For the text-containing cell, return its midpoint in [X, Y] coordinate format. 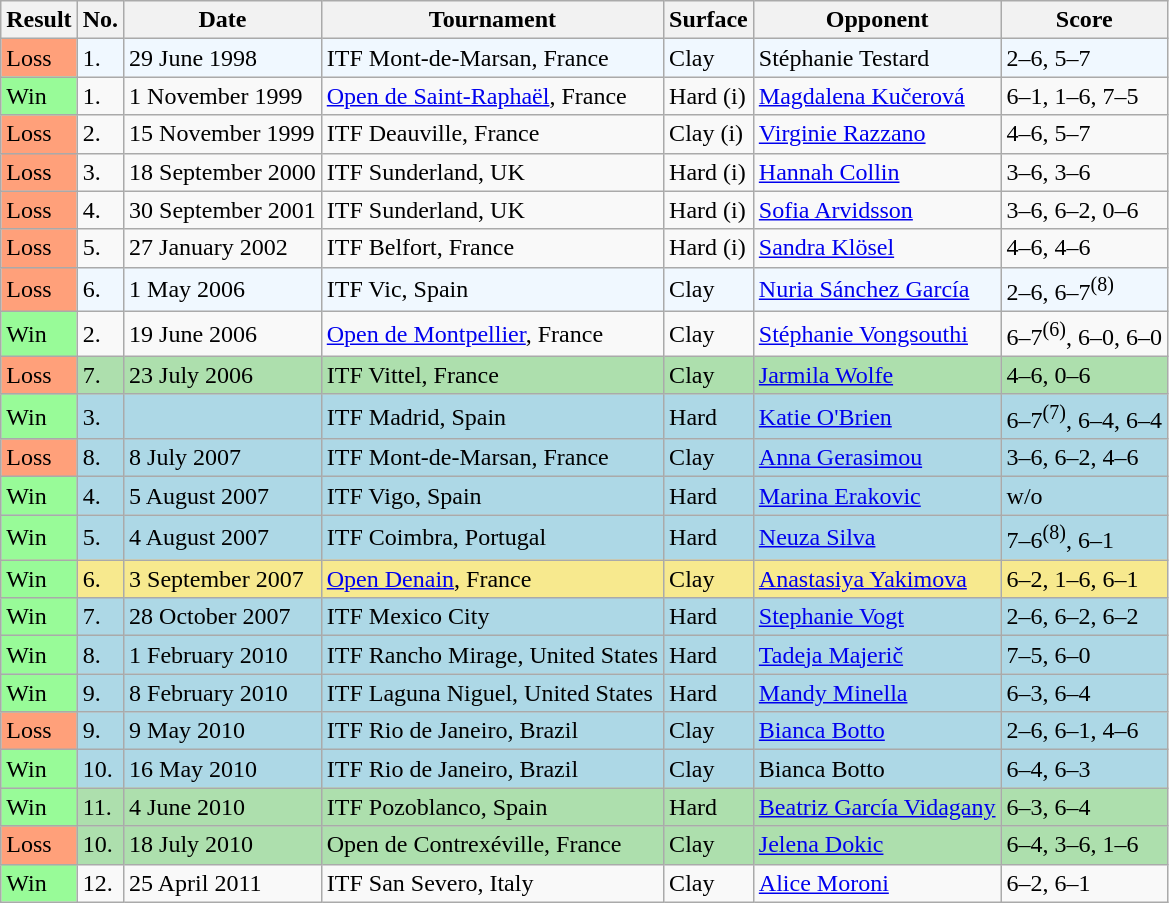
Score [1084, 20]
4–6, 4–6 [1084, 248]
ITF Mexico City [492, 617]
30 September 2001 [223, 210]
18 September 2000 [223, 172]
2–6, 6–1, 4–6 [1084, 731]
18 July 2010 [223, 845]
ITF Madrid, Spain [492, 416]
Anastasiya Yakimova [877, 579]
ITF Pozoblanco, Spain [492, 807]
Jarmila Wolfe [877, 375]
4–6, 0–6 [1084, 375]
5 August 2007 [223, 496]
2–6, 6–7(8) [1084, 290]
Jelena Dokic [877, 845]
3–6, 6–2, 4–6 [1084, 458]
ITF Laguna Niguel, United States [492, 693]
ITF Belfort, France [492, 248]
4 June 2010 [223, 807]
3 September 2007 [223, 579]
1 February 2010 [223, 655]
Date [223, 20]
6–2, 1–6, 6–1 [1084, 579]
Hannah Collin [877, 172]
ITF Vic, Spain [492, 290]
16 May 2010 [223, 769]
Katie O'Brien [877, 416]
27 January 2002 [223, 248]
Virginie Razzano [877, 134]
Mandy Minella [877, 693]
w/o [1084, 496]
6–1, 1–6, 7–5 [1084, 96]
1 May 2006 [223, 290]
Surface [709, 20]
2–6, 6–2, 6–2 [1084, 617]
7–6(8), 6–1 [1084, 538]
3–6, 6–2, 0–6 [1084, 210]
Sandra Klösel [877, 248]
Sofia Arvidsson [877, 210]
9 May 2010 [223, 731]
Magdalena Kučerová [877, 96]
1 November 1999 [223, 96]
Stephanie Vogt [877, 617]
Tadeja Majerič [877, 655]
Stéphanie Vongsouthi [877, 334]
No. [100, 20]
19 June 2006 [223, 334]
15 November 1999 [223, 134]
4 August 2007 [223, 538]
Alice Moroni [877, 883]
Open de Saint-Raphaël, France [492, 96]
Neuza Silva [877, 538]
ITF Rancho Mirage, United States [492, 655]
8 February 2010 [223, 693]
28 October 2007 [223, 617]
Beatriz García Vidagany [877, 807]
ITF Vigo, Spain [492, 496]
29 June 1998 [223, 58]
11. [100, 807]
12. [100, 883]
Stéphanie Testard [877, 58]
4–6, 5–7 [1084, 134]
ITF San Severo, Italy [492, 883]
ITF Vittel, France [492, 375]
Open de Contrexéville, France [492, 845]
6–2, 6–1 [1084, 883]
Anna Gerasimou [877, 458]
23 July 2006 [223, 375]
Result [39, 20]
ITF Coimbra, Portugal [492, 538]
ITF Deauville, France [492, 134]
6–4, 3–6, 1–6 [1084, 845]
2–6, 5–7 [1084, 58]
7–5, 6–0 [1084, 655]
Marina Erakovic [877, 496]
6–7(6), 6–0, 6–0 [1084, 334]
Opponent [877, 20]
Open Denain, France [492, 579]
Open de Montpellier, France [492, 334]
Nuria Sánchez García [877, 290]
Tournament [492, 20]
Clay (i) [709, 134]
6–4, 6–3 [1084, 769]
6–7(7), 6–4, 6–4 [1084, 416]
25 April 2011 [223, 883]
3–6, 3–6 [1084, 172]
8 July 2007 [223, 458]
